Locate the cell with the specified text and output its [X, Y] center coordinate. 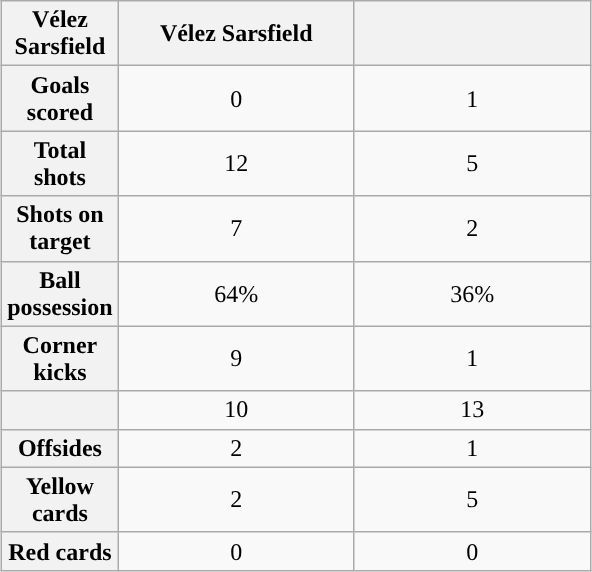
9 [236, 358]
12 [236, 164]
Red cards [60, 551]
10 [236, 410]
Yellow cards [60, 500]
Corner kicks [60, 358]
Goals scored [60, 98]
Offsides [60, 448]
64% [236, 294]
Shots on target [60, 228]
Ball possession [60, 294]
36% [472, 294]
Total shots [60, 164]
13 [472, 410]
7 [236, 228]
